Extract the (x, y) coordinate from the center of the cell holding the provided text.  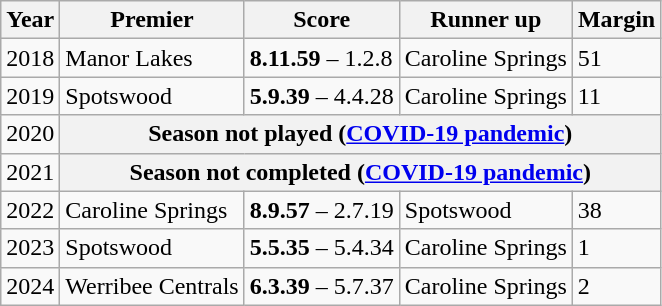
8.11.59 – 1.2.8 (322, 58)
2024 (30, 286)
Season not played (COVID-19 pandemic) (360, 134)
11 (616, 96)
2020 (30, 134)
2021 (30, 172)
1 (616, 248)
5.9.39 – 4.4.28 (322, 96)
Premier (152, 20)
2019 (30, 96)
Margin (616, 20)
2023 (30, 248)
2022 (30, 210)
8.9.57 – 2.7.19 (322, 210)
5.5.35 – 5.4.34 (322, 248)
2018 (30, 58)
Werribee Centrals (152, 286)
Score (322, 20)
Manor Lakes (152, 58)
Runner up (486, 20)
51 (616, 58)
2 (616, 286)
Year (30, 20)
6.3.39 – 5.7.37 (322, 286)
38 (616, 210)
Season not completed (COVID-19 pandemic) (360, 172)
